Find where the given text appears and provide that cell's center as [x, y] coordinate. 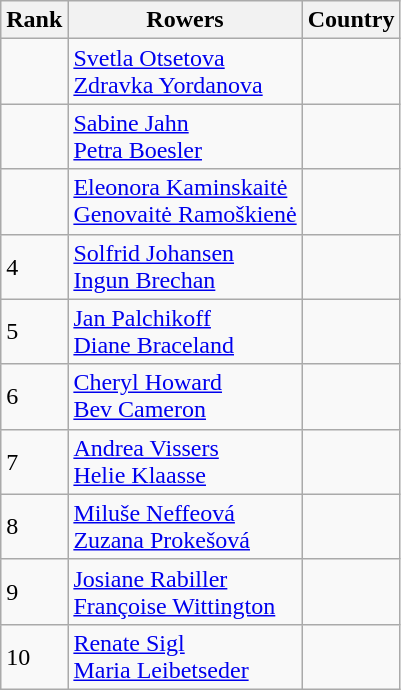
Solfrid JohansenIngun Brechan [185, 266]
Josiane RabillerFrançoise Wittington [185, 592]
7 [34, 462]
Country [351, 20]
Cheryl HowardBev Cameron [185, 396]
Svetla OtsetovaZdravka Yordanova [185, 72]
Jan PalchikoffDiane Braceland [185, 332]
10 [34, 656]
Rowers [185, 20]
9 [34, 592]
Miluše NeffeováZuzana Prokešová [185, 526]
Renate SiglMaria Leibetseder [185, 656]
6 [34, 396]
4 [34, 266]
5 [34, 332]
8 [34, 526]
Andrea VissersHelie Klaasse [185, 462]
Eleonora KaminskaitėGenovaitė Ramoškienė [185, 202]
Rank [34, 20]
Sabine JahnPetra Boesler [185, 136]
